Pinpoint the cell where the given text exists, returning its [X, Y] midpoint coordinate. 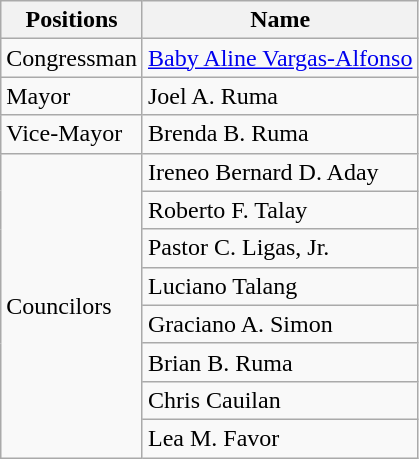
Vice-Mayor [72, 134]
Chris Cauilan [280, 400]
Roberto F. Talay [280, 210]
Positions [72, 20]
Mayor [72, 96]
Luciano Talang [280, 286]
Pastor C. Ligas, Jr. [280, 248]
Brenda B. Ruma [280, 134]
Baby Aline Vargas-Alfonso [280, 58]
Brian B. Ruma [280, 362]
Ireneo Bernard D. Aday [280, 172]
Graciano A. Simon [280, 324]
Congressman [72, 58]
Councilors [72, 305]
Joel A. Ruma [280, 96]
Name [280, 20]
Lea M. Favor [280, 438]
